For the text-containing cell, return its midpoint in [x, y] coordinate format. 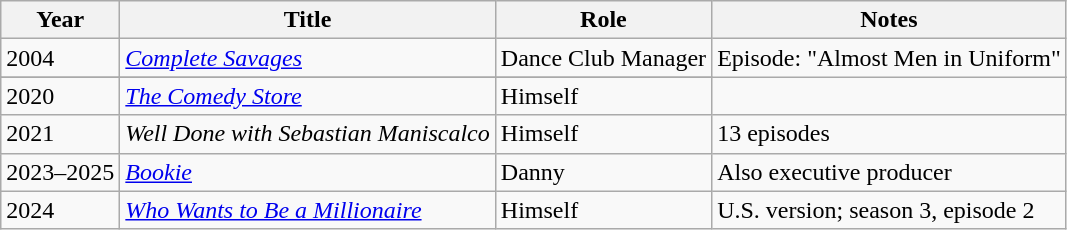
Episode: "Almost Men in Uniform" [890, 58]
Role [603, 20]
Year [60, 20]
2020 [60, 96]
13 episodes [890, 134]
Notes [890, 20]
Dance Club Manager [603, 58]
Complete Savages [308, 58]
U.S. version; season 3, episode 2 [890, 210]
2021 [60, 134]
Well Done with Sebastian Maniscalco [308, 134]
The Comedy Store [308, 96]
Danny [603, 172]
Bookie [308, 172]
Title [308, 20]
Who Wants to Be a Millionaire [308, 210]
2024 [60, 210]
Also executive producer [890, 172]
2023–2025 [60, 172]
2004 [60, 58]
